Provide the [X, Y] coordinate of the cell's center where the given text is located.  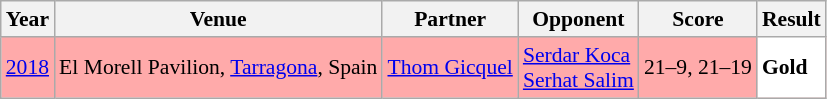
Venue [218, 19]
Serdar Koca Serhat Salim [578, 68]
Year [28, 19]
Opponent [578, 19]
2018 [28, 68]
Result [792, 19]
Partner [450, 19]
Thom Gicquel [450, 68]
Score [698, 19]
El Morell Pavilion, Tarragona, Spain [218, 68]
21–9, 21–19 [698, 68]
Gold [792, 68]
